Identify which cell holds the provided text, then report its (X, Y) central coordinate. 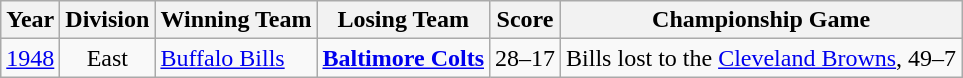
Championship Game (762, 20)
1948 (30, 58)
Bills lost to the Cleveland Browns, 49–7 (762, 58)
Score (526, 20)
28–17 (526, 58)
East (108, 58)
Year (30, 20)
Division (108, 20)
Baltimore Colts (404, 58)
Buffalo Bills (236, 58)
Losing Team (404, 20)
Winning Team (236, 20)
